Output the (x, y) coordinate of the center of the cell containing the given text.  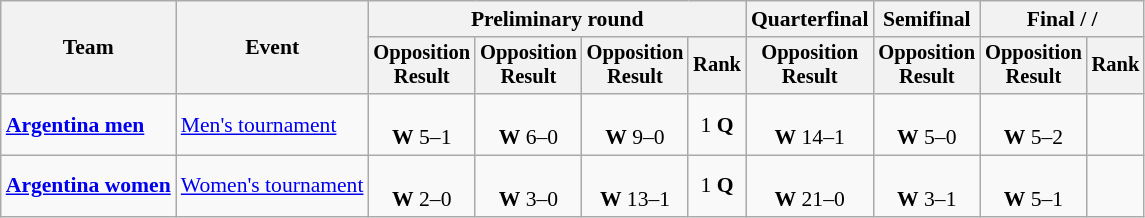
W 5–0 (926, 124)
W 13–1 (636, 186)
W 14–1 (810, 124)
Men's tournament (272, 124)
Argentina women (88, 186)
Final / / (1062, 19)
W 6–0 (528, 124)
W 21–0 (810, 186)
W 5–2 (1034, 124)
Women's tournament (272, 186)
Quarterfinal (810, 19)
W 3–1 (926, 186)
W 3–0 (528, 186)
Argentina men (88, 124)
Team (88, 48)
Event (272, 48)
W 2–0 (422, 186)
Preliminary round (556, 19)
W 9–0 (636, 124)
Semifinal (926, 19)
